From the cell containing the given text, extract its center point as [X, Y] coordinate. 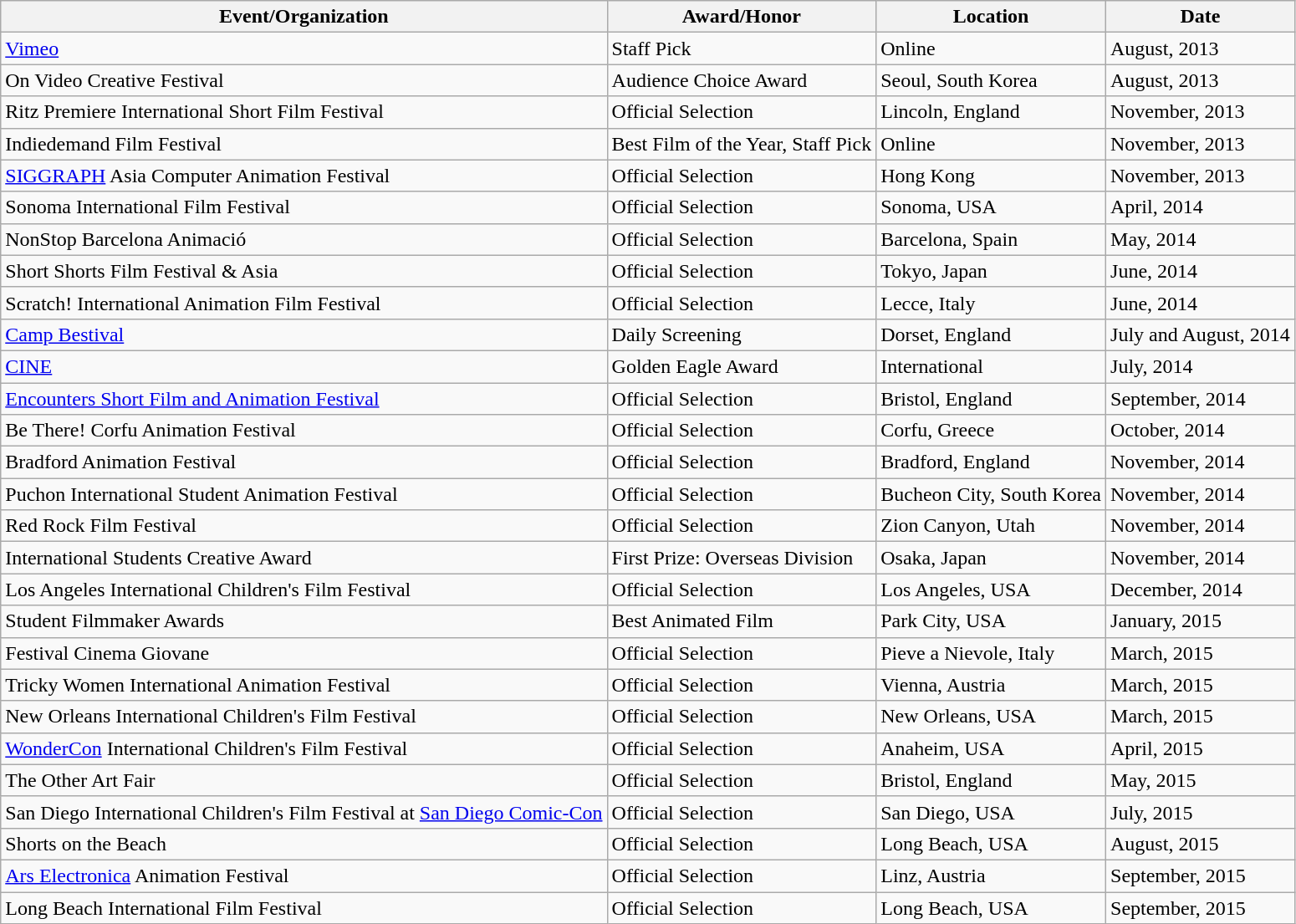
May, 2014 [1201, 239]
Bradford, England [992, 462]
Festival Cinema Giovane [304, 653]
International Students Creative Award [304, 558]
Best Animated Film [742, 621]
CINE [304, 366]
Lincoln, England [992, 112]
Vienna, Austria [992, 685]
Vimeo [304, 48]
Bucheon City, South Korea [992, 494]
December, 2014 [1201, 590]
Los Angeles, USA [992, 590]
Daily Screening [742, 334]
Sonoma, USA [992, 207]
WonderCon International Children's Film Festival [304, 748]
Short Shorts Film Festival & Asia [304, 271]
September, 2014 [1201, 399]
July, 2014 [1201, 366]
International [992, 366]
Los Angeles International Children's Film Festival [304, 590]
Zion Canyon, Utah [992, 526]
August, 2015 [1201, 844]
On Video Creative Festival [304, 80]
July, 2015 [1201, 812]
First Prize: Overseas Division [742, 558]
Puchon International Student Animation Festival [304, 494]
Tokyo, Japan [992, 271]
New Orleans International Children's Film Festival [304, 717]
Long Beach International Film Festival [304, 907]
April, 2015 [1201, 748]
Pieve a Nievole, Italy [992, 653]
Audience Choice Award [742, 80]
Sonoma International Film Festival [304, 207]
Red Rock Film Festival [304, 526]
Date [1201, 17]
Tricky Women International Animation Festival [304, 685]
Ars Electronica Animation Festival [304, 876]
New Orleans, USA [992, 717]
Shorts on the Beach [304, 844]
May, 2015 [1201, 780]
SIGGRAPH Asia Computer Animation Festival [304, 176]
Lecce, Italy [992, 303]
October, 2014 [1201, 431]
Bradford Animation Festival [304, 462]
July and August, 2014 [1201, 334]
Ritz Premiere International Short Film Festival [304, 112]
Award/Honor [742, 17]
Location [992, 17]
Hong Kong [992, 176]
Be There! Corfu Animation Festival [304, 431]
Scratch! International Animation Film Festival [304, 303]
Student Filmmaker Awards [304, 621]
NonStop Barcelona Animació [304, 239]
Encounters Short Film and Animation Festival [304, 399]
The Other Art Fair [304, 780]
Staff Pick [742, 48]
Camp Bestival [304, 334]
Linz, Austria [992, 876]
April, 2014 [1201, 207]
Park City, USA [992, 621]
Golden Eagle Award [742, 366]
Dorset, England [992, 334]
San Diego International Children's Film Festival at San Diego Comic-Con [304, 812]
San Diego, USA [992, 812]
Indiedemand Film Festival [304, 144]
Seoul, South Korea [992, 80]
Corfu, Greece [992, 431]
Event/Organization [304, 17]
Barcelona, Spain [992, 239]
Anaheim, USA [992, 748]
Best Film of the Year, Staff Pick [742, 144]
Osaka, Japan [992, 558]
January, 2015 [1201, 621]
